Provide the (x, y) coordinate of the cell's center where the given text is located.  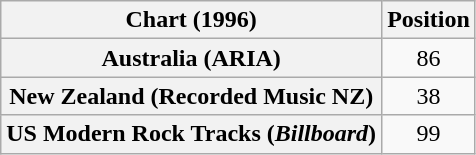
Australia (ARIA) (192, 58)
Position (429, 20)
Chart (1996) (192, 20)
86 (429, 58)
New Zealand (Recorded Music NZ) (192, 96)
38 (429, 96)
US Modern Rock Tracks (Billboard) (192, 134)
99 (429, 134)
